Extract the [X, Y] coordinate from the center of the cell holding the provided text.  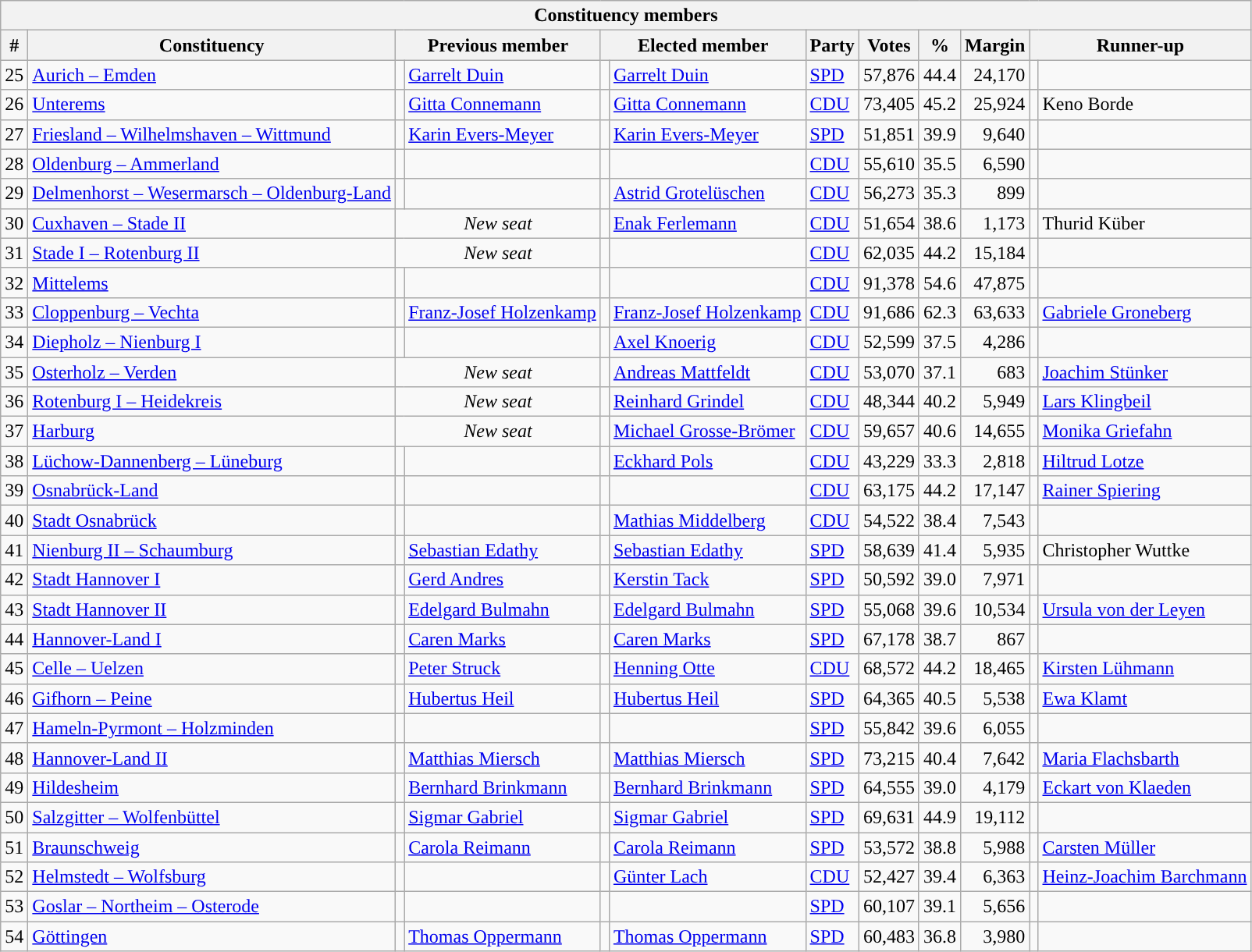
5,949 [995, 402]
43 [14, 609]
39.1 [940, 907]
7,543 [995, 520]
54,522 [888, 520]
Reinhard Grindel [707, 402]
867 [995, 639]
Osterholz – Verden [212, 372]
45 [14, 669]
44.4 [940, 75]
Stadt Hannover I [212, 580]
38.4 [940, 520]
45.2 [940, 105]
Kerstin Tack [707, 580]
Ursula von der Leyen [1144, 609]
Peter Struck [503, 669]
33 [14, 312]
4,286 [995, 342]
26 [14, 105]
Enak Ferlemann [707, 223]
18,465 [995, 669]
3,980 [995, 936]
52 [14, 877]
57,876 [888, 75]
Hannover-Land I [212, 639]
47,875 [995, 282]
17,147 [995, 491]
Astrid Grotelüschen [707, 194]
Aurich – Emden [212, 75]
Hildesheim [212, 787]
Goslar – Northeim – Osterode [212, 907]
Keno Borde [1144, 105]
Friesland – Wilhelmshaven – Wittmund [212, 134]
53,070 [888, 372]
Christopher Wuttke [1144, 550]
Eckart von Klaeden [1144, 787]
% [940, 45]
Salzgitter – Wolfenbüttel [212, 817]
40.5 [940, 698]
Lüchow-Dannenberg – Lüneburg [212, 461]
54 [14, 936]
Hannover-Land II [212, 758]
7,971 [995, 580]
Monika Griefahn [1144, 432]
91,686 [888, 312]
53 [14, 907]
Runner-up [1140, 45]
53,572 [888, 847]
44.9 [940, 817]
55,842 [888, 728]
Braunschweig [212, 847]
Mittelems [212, 282]
48 [14, 758]
19,112 [995, 817]
Hiltrud Lotze [1144, 461]
43,229 [888, 461]
Michael Grosse-Brömer [707, 432]
56,273 [888, 194]
6,590 [995, 164]
37.1 [940, 372]
73,215 [888, 758]
32 [14, 282]
31 [14, 253]
Maria Flachsbarth [1144, 758]
63,175 [888, 491]
37 [14, 432]
51,654 [888, 223]
50,592 [888, 580]
Margin [995, 45]
30 [14, 223]
15,184 [995, 253]
Cloppenburg – Vechta [212, 312]
63,633 [995, 312]
5,935 [995, 550]
25,924 [995, 105]
Harburg [212, 432]
Mathias Middelberg [707, 520]
35 [14, 372]
36 [14, 402]
Andreas Mattfeldt [707, 372]
5,988 [995, 847]
39 [14, 491]
Constituency [212, 45]
Eckhard Pols [707, 461]
Rotenburg I – Heidekreis [212, 402]
60,483 [888, 936]
Elected member [702, 45]
91,378 [888, 282]
Votes [888, 45]
Unterems [212, 105]
Rainer Spiering [1144, 491]
683 [995, 372]
Carsten Müller [1144, 847]
Kirsten Lühmann [1144, 669]
6,055 [995, 728]
Gabriele Groneberg [1144, 312]
73,405 [888, 105]
Göttingen [212, 936]
Stadt Hannover II [212, 609]
Previous member [498, 45]
58,639 [888, 550]
Stade I – Rotenburg II [212, 253]
38.7 [940, 639]
14,655 [995, 432]
59,657 [888, 432]
Axel Knoerig [707, 342]
33.3 [940, 461]
38.8 [940, 847]
Günter Lach [707, 877]
5,538 [995, 698]
51,851 [888, 134]
51 [14, 847]
68,572 [888, 669]
42 [14, 580]
Party [832, 45]
55,068 [888, 609]
55,610 [888, 164]
28 [14, 164]
Gifhorn – Peine [212, 698]
Constituency members [626, 16]
41.4 [940, 550]
52,599 [888, 342]
50 [14, 817]
10,534 [995, 609]
69,631 [888, 817]
Diepholz – Nienburg I [212, 342]
Delmenhorst – Wesermarsch – Oldenburg-Land [212, 194]
# [14, 45]
Henning Otte [707, 669]
67,178 [888, 639]
46 [14, 698]
38.6 [940, 223]
1,173 [995, 223]
4,179 [995, 787]
2,818 [995, 461]
Ewa Klamt [1144, 698]
Celle – Uelzen [212, 669]
6,363 [995, 877]
Cuxhaven – Stade II [212, 223]
899 [995, 194]
Stadt Osnabrück [212, 520]
38 [14, 461]
29 [14, 194]
7,642 [995, 758]
62.3 [940, 312]
Joachim Stünker [1144, 372]
36.8 [940, 936]
40.6 [940, 432]
Lars Klingbeil [1144, 402]
64,365 [888, 698]
34 [14, 342]
35.3 [940, 194]
49 [14, 787]
60,107 [888, 907]
44 [14, 639]
9,640 [995, 134]
37.5 [940, 342]
25 [14, 75]
Hameln-Pyrmont – Holzminden [212, 728]
Oldenburg – Ammerland [212, 164]
40.4 [940, 758]
41 [14, 550]
Helmstedt – Wolfsburg [212, 877]
52,427 [888, 877]
47 [14, 728]
54.6 [940, 282]
5,656 [995, 907]
24,170 [995, 75]
Thurid Küber [1144, 223]
Osnabrück-Land [212, 491]
48,344 [888, 402]
64,555 [888, 787]
62,035 [888, 253]
Nienburg II – Schaumburg [212, 550]
Heinz-Joachim Barchmann [1144, 877]
39.9 [940, 134]
39.4 [940, 877]
40.2 [940, 402]
27 [14, 134]
Gerd Andres [503, 580]
35.5 [940, 164]
40 [14, 520]
